Determine the [X, Y] coordinate at the center of the cell enclosing the given text.  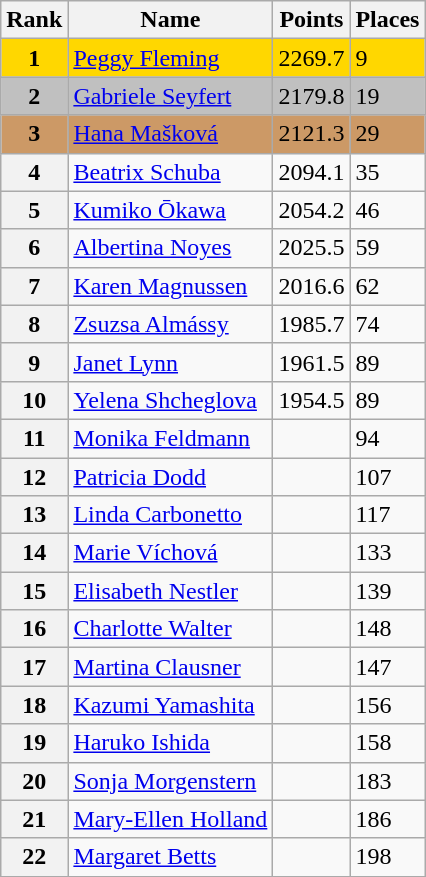
Rank [34, 20]
Kumiko Ōkawa [170, 210]
Monika Feldmann [170, 438]
14 [34, 553]
21 [34, 819]
Martina Clausner [170, 667]
Gabriele Seyfert [170, 96]
6 [34, 248]
2025.5 [312, 248]
133 [388, 553]
2016.6 [312, 286]
74 [388, 324]
3 [34, 134]
Albertina Noyes [170, 248]
46 [388, 210]
186 [388, 819]
22 [34, 857]
Haruko Ishida [170, 743]
Hana Mašková [170, 134]
59 [388, 248]
5 [34, 210]
35 [388, 172]
13 [34, 515]
Patricia Dodd [170, 477]
Marie Víchová [170, 553]
198 [388, 857]
Sonja Morgenstern [170, 781]
4 [34, 172]
Peggy Fleming [170, 58]
Kazumi Yamashita [170, 705]
62 [388, 286]
147 [388, 667]
139 [388, 591]
2054.2 [312, 210]
16 [34, 629]
Zsuzsa Almássy [170, 324]
Elisabeth Nestler [170, 591]
Margaret Betts [170, 857]
8 [34, 324]
Places [388, 20]
29 [388, 134]
2121.3 [312, 134]
1985.7 [312, 324]
11 [34, 438]
1961.5 [312, 362]
2269.7 [312, 58]
Beatrix Schuba [170, 172]
Linda Carbonetto [170, 515]
148 [388, 629]
2179.8 [312, 96]
Points [312, 20]
2094.1 [312, 172]
17 [34, 667]
Name [170, 20]
Mary-Ellen Holland [170, 819]
Janet Lynn [170, 362]
20 [34, 781]
Karen Magnussen [170, 286]
10 [34, 400]
107 [388, 477]
117 [388, 515]
94 [388, 438]
183 [388, 781]
1954.5 [312, 400]
12 [34, 477]
Charlotte Walter [170, 629]
2 [34, 96]
15 [34, 591]
1 [34, 58]
Yelena Shcheglova [170, 400]
156 [388, 705]
7 [34, 286]
18 [34, 705]
158 [388, 743]
